Output the [X, Y] coordinate of the center of the cell containing the given text.  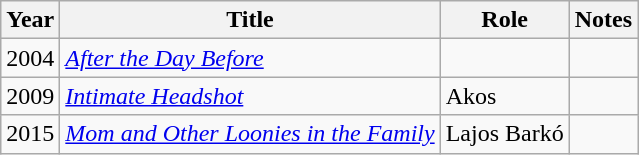
Intimate Headshot [250, 96]
Notes [603, 20]
2009 [30, 96]
2015 [30, 134]
Role [504, 20]
After the Day Before [250, 58]
Year [30, 20]
Lajos Barkó [504, 134]
2004 [30, 58]
Title [250, 20]
Akos [504, 96]
Mom and Other Loonies in the Family [250, 134]
